Determine the (X, Y) coordinate at the center of the cell enclosing the given text.  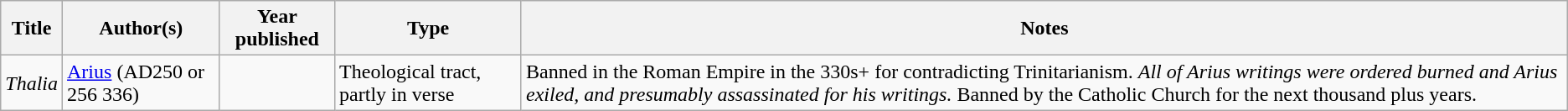
Thalia (32, 82)
Title (32, 29)
Notes (1044, 29)
Year published (276, 29)
Theological tract, partly in verse (429, 82)
Arius (AD250 or 256 336) (142, 82)
Author(s) (142, 29)
Type (429, 29)
